Scan for the cell matching the given text and deliver its (X, Y) coordinate at center. 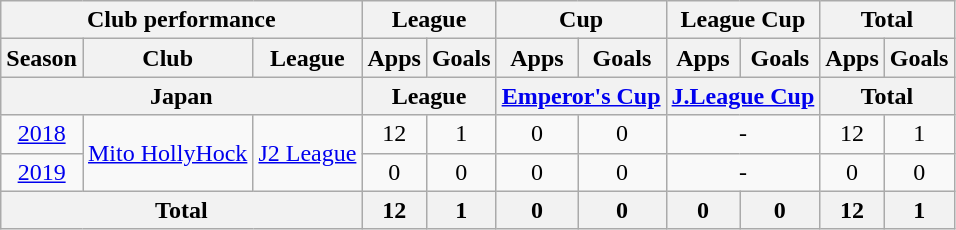
Club performance (182, 20)
Season (42, 58)
Emperor's Cup (581, 96)
Japan (182, 96)
Mito HollyHock (167, 153)
J2 League (308, 153)
2019 (42, 172)
Club (167, 58)
2018 (42, 134)
League Cup (743, 20)
J.League Cup (743, 96)
Cup (581, 20)
